Provide the (x, y) coordinate of the cell's center where the given text is located.  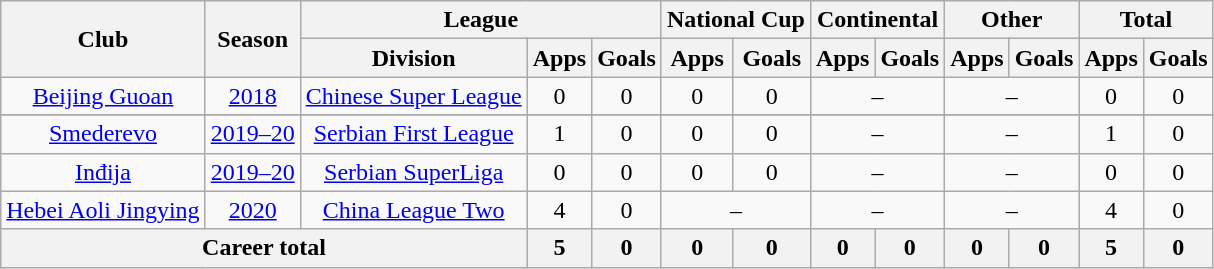
Serbian First League (414, 134)
National Cup (736, 20)
Hebei Aoli Jingying (103, 210)
Smederevo (103, 134)
Total (1146, 20)
Other (1012, 20)
League (480, 20)
Division (414, 58)
Continental (877, 20)
Club (103, 39)
Beijing Guoan (103, 96)
China League Two (414, 210)
Chinese Super League (414, 96)
Serbian SuperLiga (414, 172)
Season (252, 39)
2020 (252, 210)
Career total (264, 248)
2018 (252, 96)
Inđija (103, 172)
